Extract the [X, Y] coordinate from the center of the cell holding the provided text.  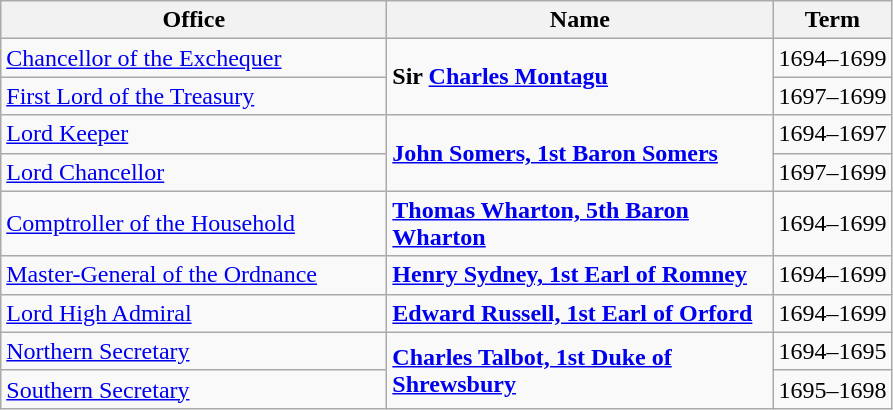
1694–1697 [832, 134]
First Lord of the Treasury [194, 96]
Lord Chancellor [194, 172]
Master-General of the Ordnance [194, 275]
1694–1695 [832, 351]
Name [580, 20]
Lord High Admiral [194, 313]
Northern Secretary [194, 351]
Chancellor of the Exchequer [194, 58]
Sir Charles Montagu [580, 77]
Office [194, 20]
Southern Secretary [194, 389]
1695–1698 [832, 389]
John Somers, 1st Baron Somers [580, 153]
Thomas Wharton, 5th Baron Wharton [580, 224]
Edward Russell, 1st Earl of Orford [580, 313]
Lord Keeper [194, 134]
Henry Sydney, 1st Earl of Romney [580, 275]
Comptroller of the Household [194, 224]
Term [832, 20]
Charles Talbot, 1st Duke of Shrewsbury [580, 370]
